Determine the (x, y) coordinate at the center of the cell enclosing the given text.  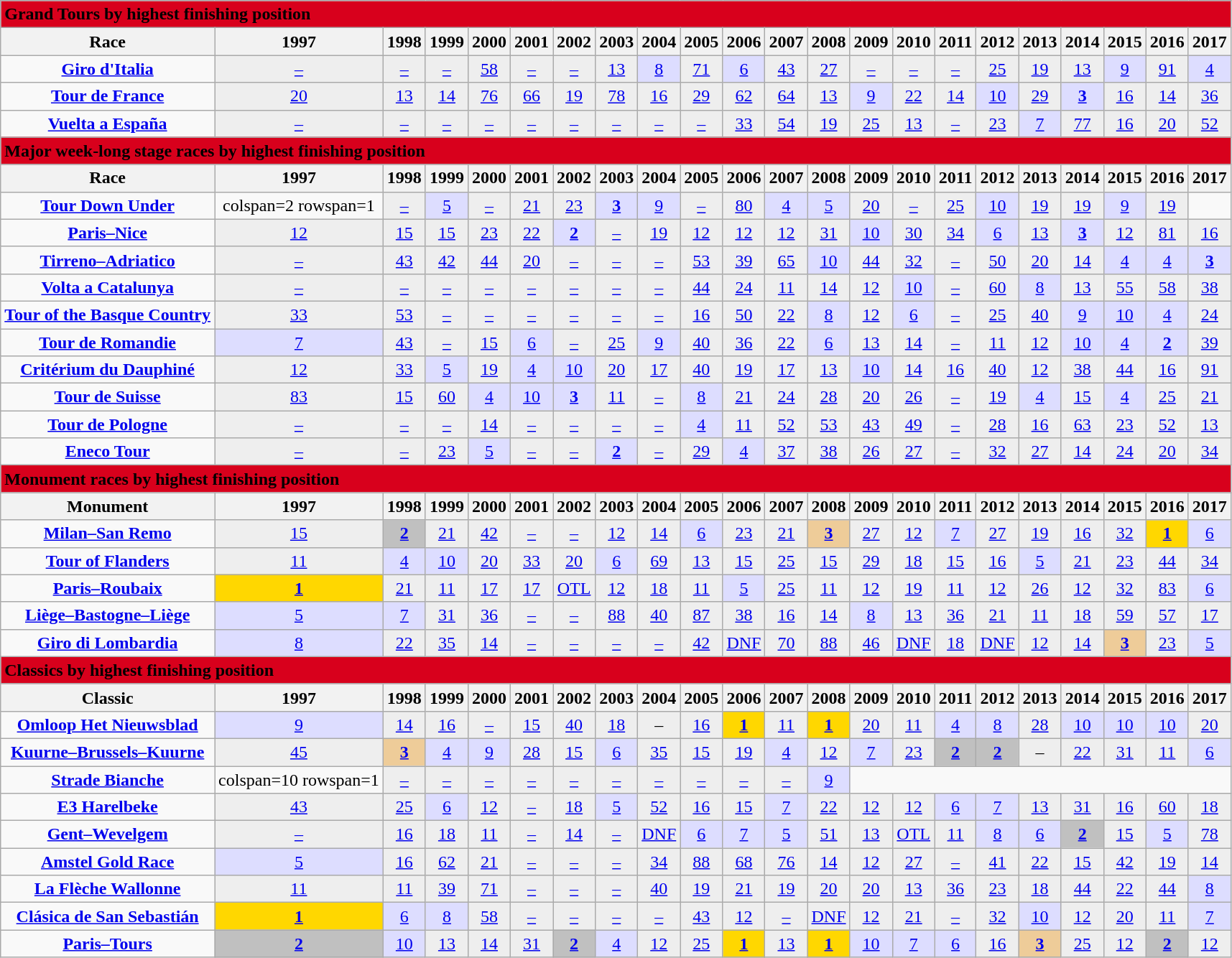
Classics by highest finishing position (616, 670)
Giro di Lombardia (108, 643)
68 (744, 862)
63 (1082, 424)
La Flèche Wallonne (108, 889)
59 (1125, 615)
Tour Down Under (108, 205)
Gent–Wevelgem (108, 834)
Tour de Pologne (108, 424)
Tirreno–Adriatico (108, 260)
Paris–Tours (108, 944)
Tour of Flanders (108, 561)
81 (1167, 233)
57 (1167, 615)
Liège–Bastogne–Liège (108, 615)
Strade Bianche (108, 779)
70 (786, 643)
77 (1082, 124)
Clásica de San Sebastián (108, 916)
Amstel Gold Race (108, 862)
E3 Harelbeke (108, 807)
Paris–Nice (108, 233)
Tour de France (108, 96)
colspan=2 rowspan=1 (299, 205)
49 (914, 424)
69 (659, 561)
Omloop Het Nieuwsblad (108, 725)
54 (786, 124)
Tour de Suisse (108, 397)
46 (871, 643)
Tour de Romandie (108, 343)
41 (997, 862)
65 (786, 260)
Tour of the Basque Country (108, 315)
87 (701, 615)
colspan=10 rowspan=1 (299, 779)
Eneco Tour (108, 452)
45 (299, 752)
Kuurne–Brussels–Kuurne (108, 752)
Milan–San Remo (108, 534)
30 (914, 233)
64 (786, 96)
37 (786, 452)
Critérium du Dauphiné (108, 370)
80 (744, 205)
Giro d'Italia (108, 69)
Volta a Catalunya (108, 287)
Grand Tours by highest finishing position (616, 14)
51 (829, 834)
Major week-long stage races by highest finishing position (616, 151)
Classic (108, 697)
Monument (108, 506)
Monument races by highest finishing position (616, 479)
66 (532, 96)
55 (1125, 287)
Paris–Roubaix (108, 588)
Vuelta a España (108, 124)
